Extract the (x, y) coordinate from the center of the cell holding the provided text.  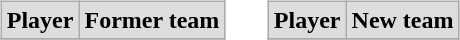
Former team (152, 20)
New team (402, 20)
